Identify which cell holds the provided text, then report its (x, y) central coordinate. 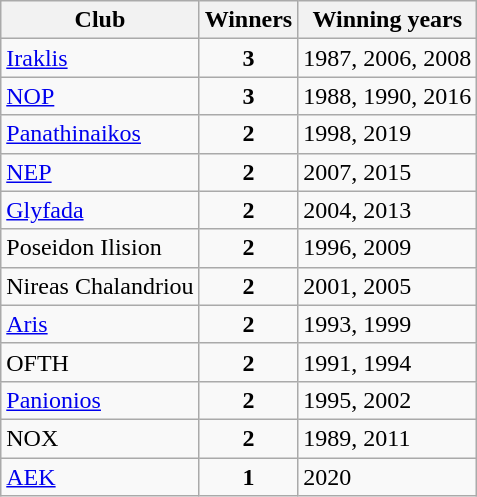
AEK (100, 477)
Winning years (388, 20)
1998, 2019 (388, 134)
NOP (100, 96)
Iraklis (100, 58)
1993, 1999 (388, 324)
Poseidon Ilision (100, 248)
1995, 2002 (388, 400)
Panathinaikos (100, 134)
1989, 2011 (388, 438)
Club (100, 20)
2001, 2005 (388, 286)
1996, 2009 (388, 248)
2007, 2015 (388, 172)
Nireas Chalandriou (100, 286)
2020 (388, 477)
NOX (100, 438)
Panionios (100, 400)
2004, 2013 (388, 210)
1 (248, 477)
1991, 1994 (388, 362)
1987, 2006, 2008 (388, 58)
Winners (248, 20)
Aris (100, 324)
Glyfada (100, 210)
OFTH (100, 362)
NEP (100, 172)
1988, 1990, 2016 (388, 96)
